Determine the [x, y] coordinate at the center of the cell enclosing the given text.  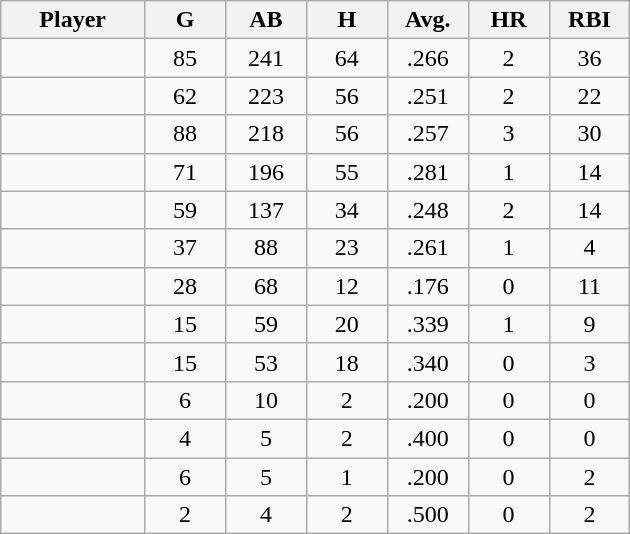
36 [590, 58]
71 [186, 172]
AB [266, 20]
.251 [428, 96]
223 [266, 96]
.400 [428, 438]
37 [186, 248]
G [186, 20]
HR [508, 20]
55 [346, 172]
.339 [428, 324]
68 [266, 286]
18 [346, 362]
.281 [428, 172]
11 [590, 286]
64 [346, 58]
85 [186, 58]
.340 [428, 362]
.176 [428, 286]
28 [186, 286]
196 [266, 172]
241 [266, 58]
.266 [428, 58]
.261 [428, 248]
34 [346, 210]
10 [266, 400]
22 [590, 96]
H [346, 20]
RBI [590, 20]
23 [346, 248]
53 [266, 362]
.500 [428, 515]
Avg. [428, 20]
30 [590, 134]
20 [346, 324]
Player [73, 20]
137 [266, 210]
.257 [428, 134]
12 [346, 286]
62 [186, 96]
218 [266, 134]
.248 [428, 210]
9 [590, 324]
